Locate the cell with the specified text and output its (x, y) center coordinate. 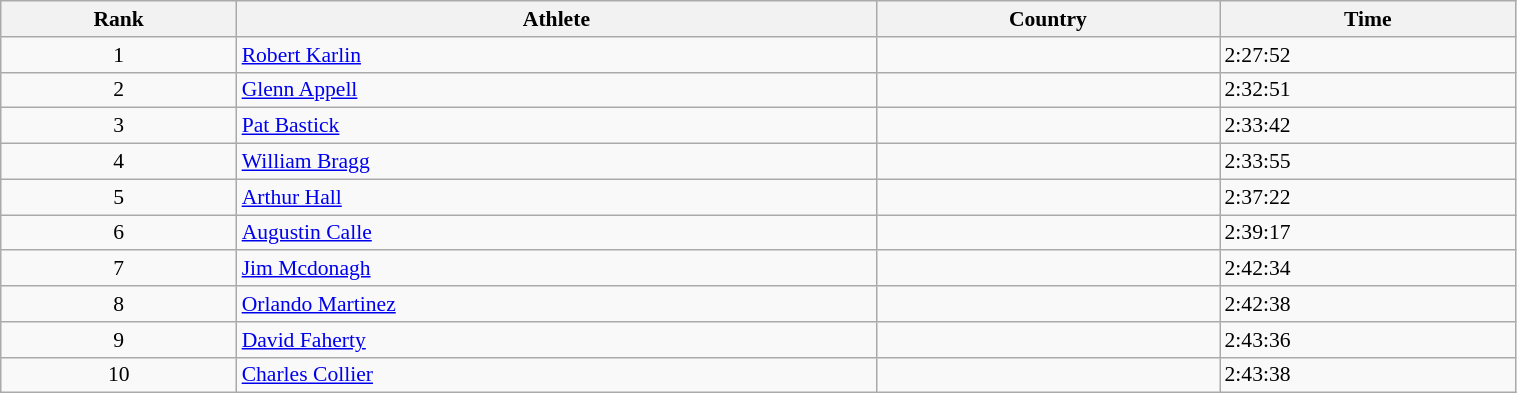
6 (119, 233)
2 (119, 90)
2:42:38 (1368, 304)
2:27:52 (1368, 55)
Pat Bastick (557, 126)
Glenn Appell (557, 90)
Orlando Martinez (557, 304)
4 (119, 162)
Athlete (557, 19)
Country (1048, 19)
Jim Mcdonagh (557, 269)
Arthur Hall (557, 197)
Charles Collier (557, 375)
Augustin Calle (557, 233)
10 (119, 375)
3 (119, 126)
1 (119, 55)
Rank (119, 19)
2:43:38 (1368, 375)
2:37:22 (1368, 197)
Time (1368, 19)
2:32:51 (1368, 90)
2:33:42 (1368, 126)
2:42:34 (1368, 269)
5 (119, 197)
2:39:17 (1368, 233)
2:43:36 (1368, 340)
Robert Karlin (557, 55)
2:33:55 (1368, 162)
9 (119, 340)
William Bragg (557, 162)
8 (119, 304)
7 (119, 269)
David Faherty (557, 340)
